Search for the cell housing the specified text and yield its (X, Y) center coordinate. 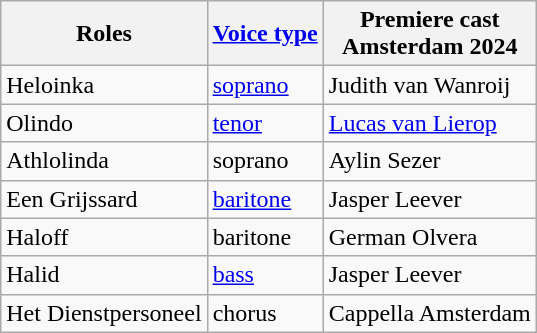
chorus (265, 313)
Voice type (265, 34)
Een Grijssard (104, 199)
tenor (265, 123)
Judith van Wanroij (430, 85)
Halid (104, 275)
German Olvera (430, 237)
Lucas van Lierop (430, 123)
Het Dienstpersoneel (104, 313)
Aylin Sezer (430, 161)
Olindo (104, 123)
Athlolinda (104, 161)
bass (265, 275)
Heloinka (104, 85)
Premiere castAmsterdam 2024 (430, 34)
Haloff (104, 237)
Roles (104, 34)
Cappella Amsterdam (430, 313)
